Pinpoint the cell where the given text exists, returning its [x, y] midpoint coordinate. 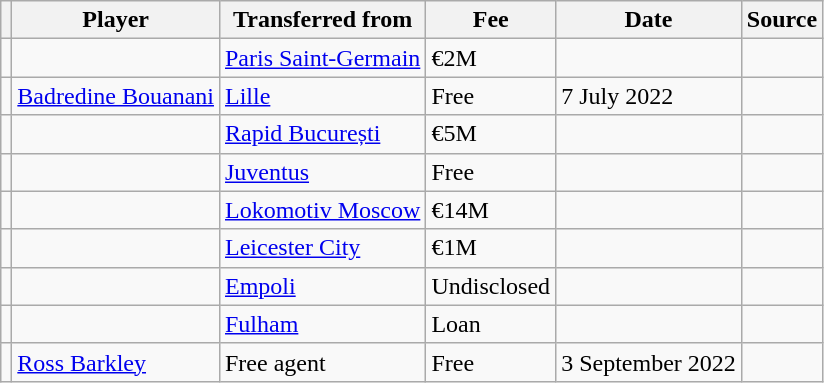
Player [116, 20]
Leicester City [322, 248]
Source [782, 20]
Loan [491, 324]
€1M [491, 248]
Free agent [322, 362]
7 July 2022 [649, 96]
Paris Saint-Germain [322, 58]
Empoli [322, 286]
3 September 2022 [649, 362]
Rapid București [322, 134]
Ross Barkley [116, 362]
Lokomotiv Moscow [322, 210]
Undisclosed [491, 286]
€14M [491, 210]
€2M [491, 58]
Fulham [322, 324]
Transferred from [322, 20]
€5M [491, 134]
Lille [322, 96]
Date [649, 20]
Juventus [322, 172]
Fee [491, 20]
Badredine Bouanani [116, 96]
